Find where the given text appears and provide that cell's center as (x, y) coordinate. 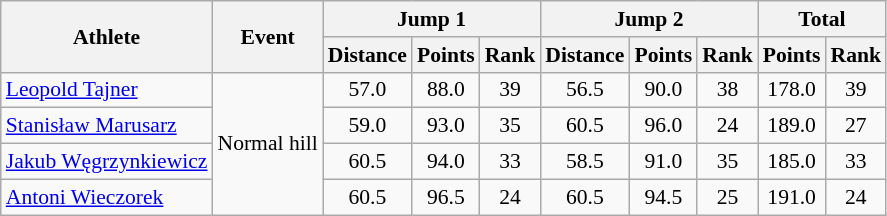
191.0 (792, 197)
94.5 (664, 197)
189.0 (792, 126)
Jakub Węgrzynkiewicz (107, 162)
Stanisław Marusarz (107, 126)
94.0 (446, 162)
56.5 (584, 90)
Antoni Wieczorek (107, 197)
25 (728, 197)
93.0 (446, 126)
57.0 (368, 90)
Jump 1 (432, 19)
Jump 2 (649, 19)
59.0 (368, 126)
96.0 (664, 126)
90.0 (664, 90)
58.5 (584, 162)
185.0 (792, 162)
88.0 (446, 90)
Leopold Tajner (107, 90)
96.5 (446, 197)
27 (856, 126)
Normal hill (267, 143)
178.0 (792, 90)
Athlete (107, 36)
Event (267, 36)
91.0 (664, 162)
38 (728, 90)
Total (822, 19)
